Extract the (x, y) coordinate from the center of the cell holding the provided text.  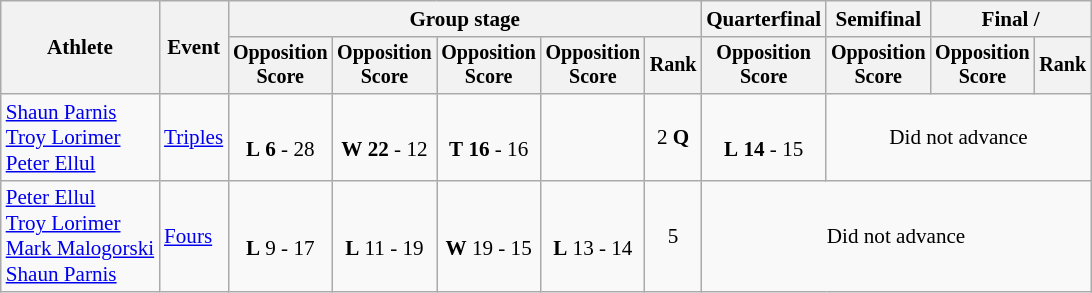
5 (673, 236)
L 9 - 17 (280, 236)
T 16 - 16 (489, 137)
Semifinal (878, 18)
Peter EllulTroy LorimerMark MalogorskiShaun Parnis (80, 236)
Group stage (464, 18)
W 22 - 12 (384, 137)
L 13 - 14 (593, 236)
2 Q (673, 137)
L 14 - 15 (764, 137)
Fours (194, 236)
Athlete (80, 48)
Triples (194, 137)
W 19 - 15 (489, 236)
Event (194, 48)
Quarterfinal (764, 18)
L 6 - 28 (280, 137)
L 11 - 19 (384, 236)
Shaun ParnisTroy LorimerPeter Ellul (80, 137)
Final / (1010, 18)
